Identify which cell holds the provided text, then report its (x, y) central coordinate. 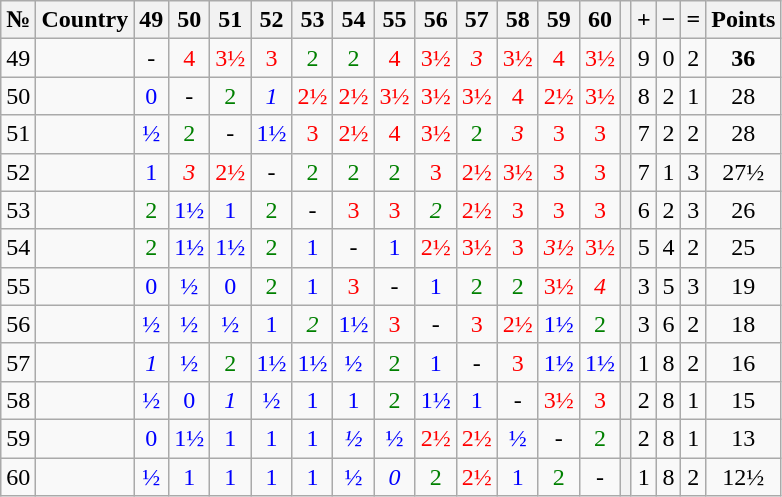
16 (744, 362)
27½ (744, 172)
26 (744, 210)
15 (744, 400)
25 (744, 248)
Points (744, 20)
− (668, 20)
9 (644, 58)
36 (744, 58)
12½ (744, 477)
Country (85, 20)
18 (744, 324)
= (694, 20)
13 (744, 438)
+ (644, 20)
№ (18, 20)
19 (744, 286)
